Pinpoint the cell where the given text exists, returning its [X, Y] midpoint coordinate. 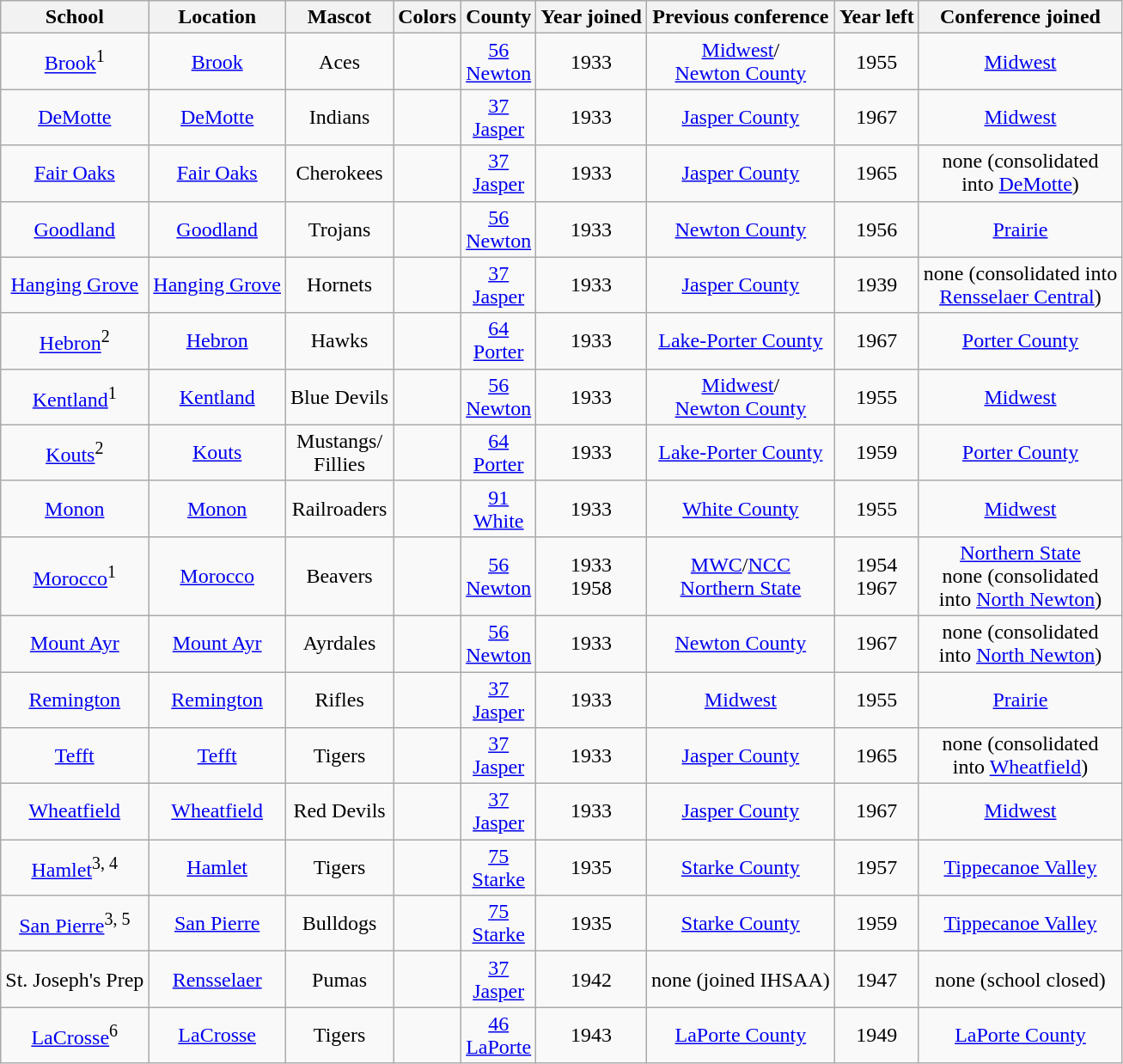
Previous conference [741, 17]
1957 [876, 868]
Beavers [340, 576]
1943 [591, 1035]
Year left [876, 17]
1942 [591, 980]
LaCrosse6 [75, 1035]
San Pierre [217, 923]
1939 [876, 285]
Blue Devils [340, 397]
Kouts2 [75, 452]
Kentland1 [75, 397]
Hawks [340, 340]
Hebron [217, 340]
Pumas [340, 980]
Hamlet [217, 868]
Kentland [217, 397]
1947 [876, 980]
White County [741, 509]
Indians [340, 117]
Railroaders [340, 509]
Hebron2 [75, 340]
Hornets [340, 285]
Brook [217, 62]
School [75, 17]
Aces [340, 62]
Ayrdales [340, 643]
46 LaPorte [498, 1035]
Morocco1 [75, 576]
MWC/NCCNorthern State [741, 576]
none (school closed) [1020, 980]
Rensselaer [217, 980]
San Pierre3, 5 [75, 923]
Mascot [340, 17]
County [498, 17]
19541967 [876, 576]
Colors [428, 17]
none (consolidated intoRensselaer Central) [1020, 285]
none (consolidatedinto DeMotte) [1020, 174]
Conference joined [1020, 17]
Hamlet3, 4 [75, 868]
St. Joseph's Prep [75, 980]
Brook1 [75, 62]
Morocco [217, 576]
Bulldogs [340, 923]
Red Devils [340, 811]
Northern Statenone (consolidatedinto North Newton) [1020, 576]
LaCrosse [217, 1035]
Trojans [340, 229]
Cherokees [340, 174]
Kouts [217, 452]
none (consolidatedinto Wheatfield) [1020, 756]
Location [217, 17]
Year joined [591, 17]
Rifles [340, 700]
19331958 [591, 576]
none (consolidatedinto North Newton) [1020, 643]
1956 [876, 229]
91White [498, 509]
1949 [876, 1035]
Mustangs/ Fillies [340, 452]
none (joined IHSAA) [741, 980]
